Scan for the cell matching the given text and deliver its [x, y] coordinate at center. 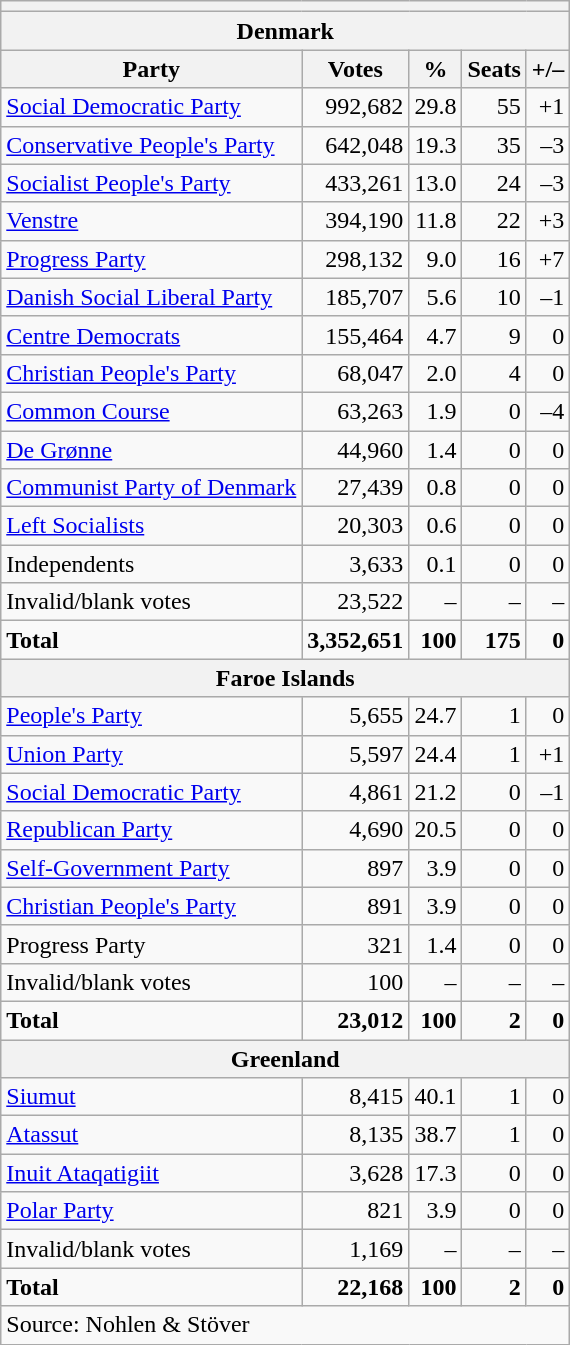
11.8 [436, 221]
35 [494, 145]
44,960 [356, 449]
21.2 [436, 792]
0.8 [436, 488]
27,439 [356, 488]
4,861 [356, 792]
Polar Party [152, 1211]
38.7 [436, 1135]
Conservative People's Party [152, 145]
68,047 [356, 373]
Union Party [152, 754]
20.5 [436, 830]
% [436, 69]
891 [356, 906]
–4 [548, 411]
Atassut [152, 1135]
24.7 [436, 716]
+/– [548, 69]
5,655 [356, 716]
23,522 [356, 602]
5.6 [436, 297]
16 [494, 259]
+7 [548, 259]
3,352,651 [356, 640]
642,048 [356, 145]
Communist Party of Denmark [152, 488]
Venstre [152, 221]
1.9 [436, 411]
Votes [356, 69]
185,707 [356, 297]
13.0 [436, 183]
3,628 [356, 1173]
394,190 [356, 221]
Party [152, 69]
De Grønne [152, 449]
8,415 [356, 1097]
People's Party [152, 716]
10 [494, 297]
Seats [494, 69]
Source: Nohlen & Stöver [286, 1325]
9 [494, 335]
0.6 [436, 526]
9.0 [436, 259]
22 [494, 221]
63,263 [356, 411]
2.0 [436, 373]
17.3 [436, 1173]
992,682 [356, 107]
40.1 [436, 1097]
Danish Social Liberal Party [152, 297]
5,597 [356, 754]
24 [494, 183]
897 [356, 868]
1,169 [356, 1249]
155,464 [356, 335]
Left Socialists [152, 526]
24.4 [436, 754]
4,690 [356, 830]
Republican Party [152, 830]
Independents [152, 564]
Centre Democrats [152, 335]
Self-Government Party [152, 868]
Faroe Islands [286, 678]
19.3 [436, 145]
4 [494, 373]
29.8 [436, 107]
433,261 [356, 183]
8,135 [356, 1135]
Inuit Ataqatigiit [152, 1173]
55 [494, 107]
0.1 [436, 564]
175 [494, 640]
22,168 [356, 1287]
4.7 [436, 335]
321 [356, 944]
Siumut [152, 1097]
23,012 [356, 1020]
821 [356, 1211]
298,132 [356, 259]
20,303 [356, 526]
Socialist People's Party [152, 183]
Greenland [286, 1059]
3,633 [356, 564]
Denmark [286, 31]
+3 [548, 221]
Common Course [152, 411]
